Provide the [X, Y] coordinate of the cell's center where the given text is located.  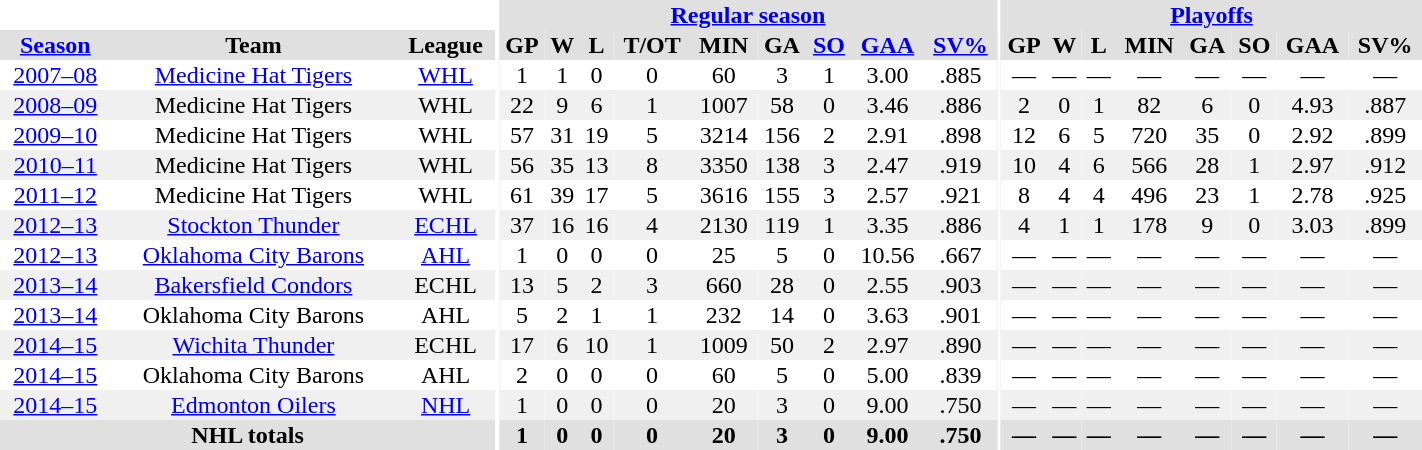
League [446, 45]
31 [562, 135]
.901 [960, 315]
2007–08 [56, 75]
2011–12 [56, 195]
1007 [724, 105]
138 [782, 165]
23 [1207, 195]
Wichita Thunder [254, 345]
.919 [960, 165]
39 [562, 195]
NHL totals [248, 435]
2010–11 [56, 165]
.912 [1385, 165]
2.92 [1313, 135]
155 [782, 195]
2.55 [888, 285]
Team [254, 45]
178 [1150, 225]
.890 [960, 345]
Playoffs [1212, 15]
2.78 [1313, 195]
T/OT [652, 45]
.885 [960, 75]
3.46 [888, 105]
3.35 [888, 225]
50 [782, 345]
Bakersfield Condors [254, 285]
720 [1150, 135]
2008–09 [56, 105]
232 [724, 315]
14 [782, 315]
156 [782, 135]
37 [522, 225]
2009–10 [56, 135]
.903 [960, 285]
.839 [960, 375]
2.91 [888, 135]
3.63 [888, 315]
19 [596, 135]
25 [724, 255]
566 [1150, 165]
3.00 [888, 75]
.898 [960, 135]
5.00 [888, 375]
56 [522, 165]
10.56 [888, 255]
1009 [724, 345]
.921 [960, 195]
3616 [724, 195]
61 [522, 195]
Regular season [748, 15]
58 [782, 105]
660 [724, 285]
22 [522, 105]
Season [56, 45]
2.47 [888, 165]
Edmonton Oilers [254, 405]
NHL [446, 405]
3350 [724, 165]
Stockton Thunder [254, 225]
57 [522, 135]
12 [1024, 135]
3214 [724, 135]
2130 [724, 225]
2.57 [888, 195]
.887 [1385, 105]
.667 [960, 255]
496 [1150, 195]
.925 [1385, 195]
3.03 [1313, 225]
119 [782, 225]
82 [1150, 105]
4.93 [1313, 105]
